Pinpoint the cell where the given text exists, returning its (X, Y) midpoint coordinate. 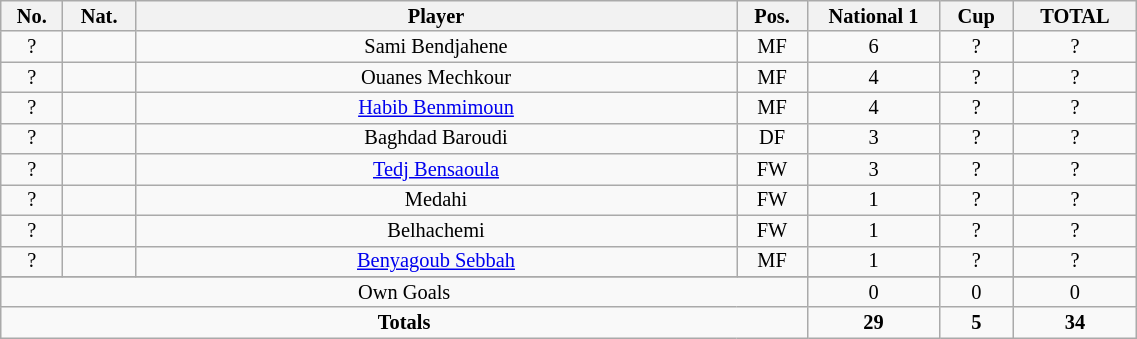
DF (772, 138)
34 (1075, 322)
Habib Benmimoun (436, 108)
Tedj Bensaoula (436, 170)
Sami Bendjahene (436, 46)
Baghdad Baroudi (436, 138)
5 (976, 322)
Belhachemi (436, 230)
No. (32, 16)
Cup (976, 16)
Ouanes Mechkour (436, 78)
Player (436, 16)
TOTAL (1075, 16)
29 (873, 322)
Pos. (772, 16)
Medahi (436, 200)
National 1 (873, 16)
Own Goals (404, 292)
Benyagoub Sebbah (436, 262)
6 (873, 46)
Totals (404, 322)
Nat. (100, 16)
